Locate the cell with the specified text and output its [X, Y] center coordinate. 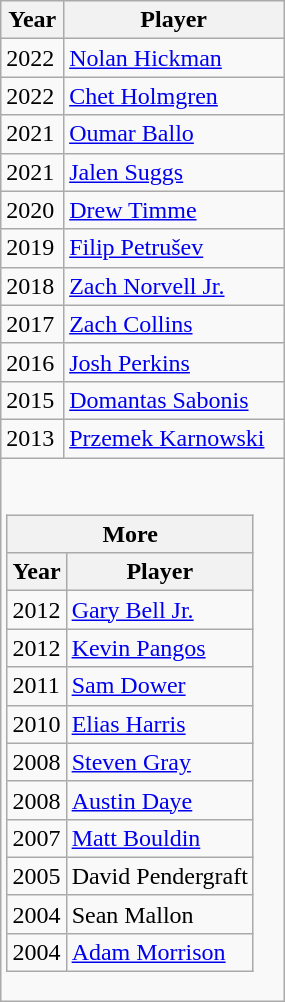
Oumar Ballo [174, 134]
2017 [32, 324]
2007 [36, 838]
2005 [36, 876]
Jalen Suggs [174, 172]
David Pendergraft [160, 876]
2020 [32, 210]
2013 [32, 438]
2011 [36, 686]
Sean Mallon [160, 914]
Josh Perkins [174, 362]
Przemek Karnowski [174, 438]
2015 [32, 400]
Matt Bouldin [160, 838]
Gary Bell Jr. [160, 610]
Zach Collins [174, 324]
Nolan Hickman [174, 58]
2010 [36, 724]
Filip Petrušev [174, 248]
Adam Morrison [160, 952]
2018 [32, 286]
More [130, 534]
Sam Dower [160, 686]
Zach Norvell Jr. [174, 286]
Chet Holmgren [174, 96]
Steven Gray [160, 762]
Elias Harris [160, 724]
Domantas Sabonis [174, 400]
2019 [32, 248]
2016 [32, 362]
Austin Daye [160, 800]
Kevin Pangos [160, 648]
Drew Timme [174, 210]
